Provide the (X, Y) coordinate of the cell's center where the given text is located.  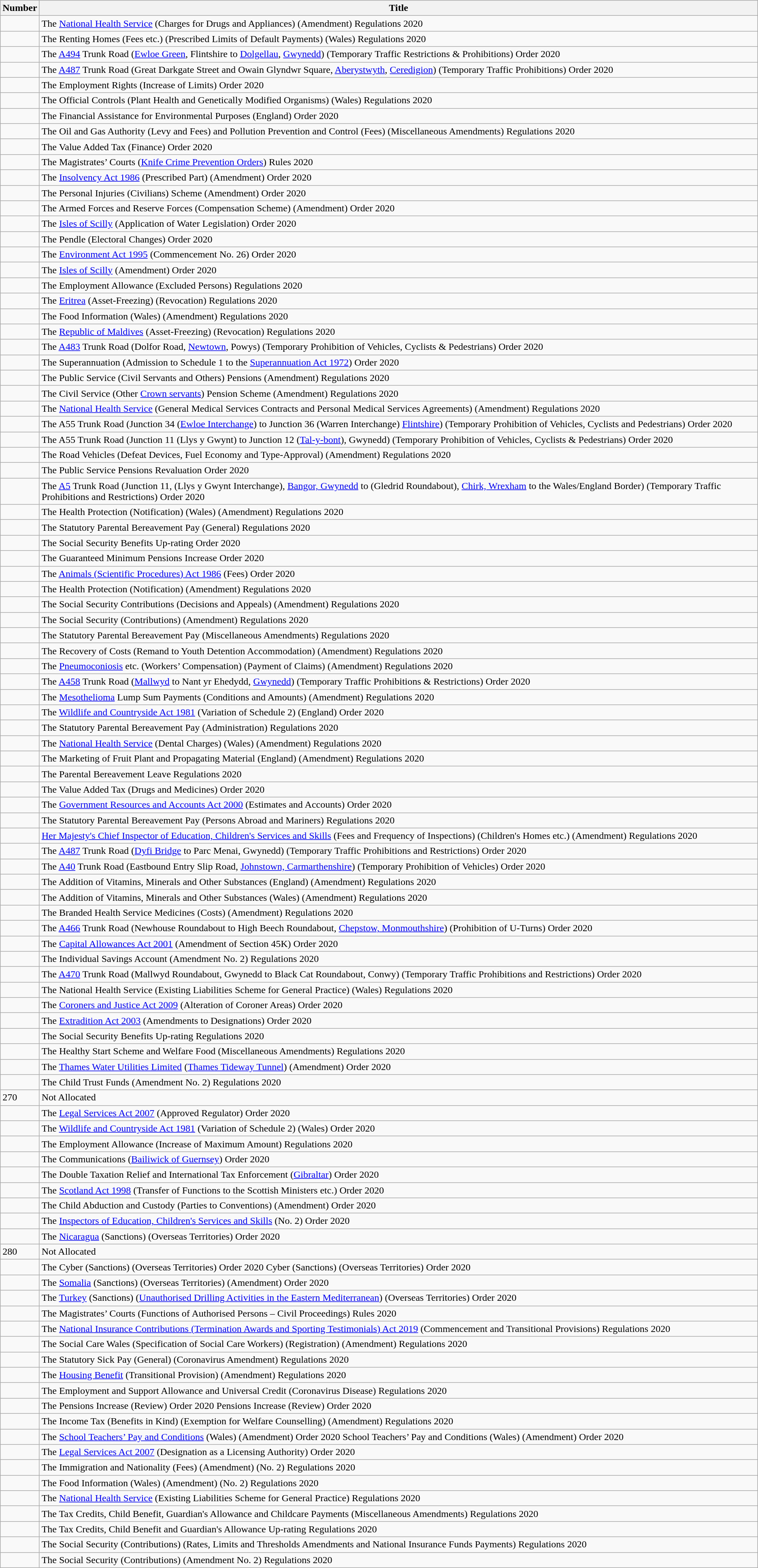
The A40 Trunk Road (Eastbound Entry Slip Road, Johnstown, Carmarthenshire) (Temporary Prohibition of Vehicles) Order 2020 (398, 866)
The Food Information (Wales) (Amendment) Regulations 2020 (398, 316)
The Recovery of Costs (Remand to Youth Detention Accommodation) (Amendment) Regulations 2020 (398, 651)
The Republic of Maldives (Asset-Freezing) (Revocation) Regulations 2020 (398, 332)
270 (20, 1098)
The Superannuation (Admission to Schedule 1 to the Superannuation Act 1972) Order 2020 (398, 362)
The Oil and Gas Authority (Levy and Fees) and Pollution Prevention and Control (Fees) (Miscellaneous Amendments) Regulations 2020 (398, 131)
The Financial Assistance for Environmental Purposes (England) Order 2020 (398, 116)
The Pensions Increase (Review) Order 2020 Pensions Increase (Review) Order 2020 (398, 1406)
The Personal Injuries (Civilians) Scheme (Amendment) Order 2020 (398, 193)
The Tax Credits, Child Benefit and Guardian's Allowance Up-rating Regulations 2020 (398, 1529)
The Legal Services Act 2007 (Approved Regulator) Order 2020 (398, 1113)
The Nicaragua (Sanctions) (Overseas Territories) Order 2020 (398, 1236)
The A483 Trunk Road (Dolfor Road, Newtown, Powys) (Temporary Prohibition of Vehicles, Cyclists & Pedestrians) Order 2020 (398, 347)
The National Health Service (Dental Charges) (Wales) (Amendment) Regulations 2020 (398, 743)
The Scotland Act 1998 (Transfer of Functions to the Scottish Ministers etc.) Order 2020 (398, 1190)
The Double Taxation Relief and International Tax Enforcement (Gibraltar) Order 2020 (398, 1174)
The Environment Act 1995 (Commencement No. 26) Order 2020 (398, 255)
The Statutory Parental Bereavement Pay (General) Regulations 2020 (398, 528)
The Isles of Scilly (Amendment) Order 2020 (398, 270)
The Turkey (Sanctions) (Unauthorised Drilling Activities in the Eastern Mediterranean) (Overseas Territories) Order 2020 (398, 1298)
The Statutory Parental Bereavement Pay (Miscellaneous Amendments) Regulations 2020 (398, 635)
The Tax Credits, Child Benefit, Guardian's Allowance and Childcare Payments (Miscellaneous Amendments) Regulations 2020 (398, 1514)
The Statutory Sick Pay (General) (Coronavirus Amendment) Regulations 2020 (398, 1360)
The Extradition Act 2003 (Amendments to Designations) Order 2020 (398, 1021)
The Magistrates’ Courts (Knife Crime Prevention Orders) Rules 2020 (398, 162)
Number (20, 8)
The Renting Homes (Fees etc.) (Prescribed Limits of Default Payments) (Wales) Regulations 2020 (398, 39)
The Road Vehicles (Defeat Devices, Fuel Economy and Type-Approval) (Amendment) Regulations 2020 (398, 455)
The Inspectors of Education, Children's Services and Skills (No. 2) Order 2020 (398, 1221)
The National Health Service (Existing Liabilities Scheme for General Practice) Regulations 2020 (398, 1498)
The A494 Trunk Road (Ewloe Green, Flintshire to Dolgellau, Gwynedd) (Temporary Traffic Restrictions & Prohibitions) Order 2020 (398, 54)
The Employment Allowance (Excluded Persons) Regulations 2020 (398, 285)
The Value Added Tax (Drugs and Medicines) Order 2020 (398, 789)
The Pendle (Electoral Changes) Order 2020 (398, 239)
The Social Security (Contributions) (Amendment) Regulations 2020 (398, 620)
The Statutory Parental Bereavement Pay (Administration) Regulations 2020 (398, 728)
The Cyber (Sanctions) (Overseas Territories) Order 2020 Cyber (Sanctions) (Overseas Territories) Order 2020 (398, 1267)
The Communications (Bailiwick of Guernsey) Order 2020 (398, 1159)
The A487 Trunk Road (Great Darkgate Street and Owain Glyndwr Square, Aberystwyth, Ceredigion) (Temporary Traffic Prohibitions) Order 2020 (398, 70)
The Public Service (Civil Servants and Others) Pensions (Amendment) Regulations 2020 (398, 378)
The Armed Forces and Reserve Forces (Compensation Scheme) (Amendment) Order 2020 (398, 208)
The Wildlife and Countryside Act 1981 (Variation of Schedule 2) (Wales) Order 2020 (398, 1128)
280 (20, 1252)
The Value Added Tax (Finance) Order 2020 (398, 147)
The Parental Bereavement Leave Regulations 2020 (398, 774)
The Addition of Vitamins, Minerals and Other Substances (England) (Amendment) Regulations 2020 (398, 882)
The Public Service Pensions Revaluation Order 2020 (398, 470)
The National Health Service (General Medical Services Contracts and Personal Medical Services Agreements) (Amendment) Regulations 2020 (398, 408)
The Social Security Benefits Up-rating Order 2020 (398, 543)
The Immigration and Nationality (Fees) (Amendment) (No. 2) Regulations 2020 (398, 1468)
The Animals (Scientific Procedures) Act 1986 (Fees) Order 2020 (398, 574)
The Social Care Wales (Specification of Social Care Workers) (Registration) (Amendment) Regulations 2020 (398, 1344)
The Marketing of Fruit Plant and Propagating Material (England) (Amendment) Regulations 2020 (398, 759)
The Official Controls (Plant Health and Genetically Modified Organisms) (Wales) Regulations 2020 (398, 100)
The A487 Trunk Road (Dyfi Bridge to Parc Menai, Gwynedd) (Temporary Traffic Prohibitions and Restrictions) Order 2020 (398, 851)
The Capital Allowances Act 2001 (Amendment of Section 45K) Order 2020 (398, 944)
The Employment and Support Allowance and Universal Credit (Coronavirus Disease) Regulations 2020 (398, 1390)
The Child Trust Funds (Amendment No. 2) Regulations 2020 (398, 1082)
The Healthy Start Scheme and Welfare Food (Miscellaneous Amendments) Regulations 2020 (398, 1051)
Title (398, 8)
The Pneumoconiosis etc. (Workers’ Compensation) (Payment of Claims) (Amendment) Regulations 2020 (398, 666)
The Government Resources and Accounts Act 2000 (Estimates and Accounts) Order 2020 (398, 805)
The Guaranteed Minimum Pensions Increase Order 2020 (398, 558)
The A470 Trunk Road (Mallwyd Roundabout, Gwynedd to Black Cat Roundabout, Conwy) (Temporary Traffic Prohibitions and Restrictions) Order 2020 (398, 974)
The Health Protection (Notification) (Amendment) Regulations 2020 (398, 589)
The Health Protection (Notification) (Wales) (Amendment) Regulations 2020 (398, 512)
The Social Security (Contributions) (Amendment No. 2) Regulations 2020 (398, 1560)
The Thames Water Utilities Limited (Thames Tideway Tunnel) (Amendment) Order 2020 (398, 1067)
The Legal Services Act 2007 (Designation as a Licensing Authority) Order 2020 (398, 1452)
The A466 Trunk Road (Newhouse Roundabout to High Beech Roundabout, Chepstow, Monmouthshire) (Prohibition of U-Turns) Order 2020 (398, 928)
The Isles of Scilly (Application of Water Legislation) Order 2020 (398, 224)
The Insolvency Act 1986 (Prescribed Part) (Amendment) Order 2020 (398, 177)
The National Health Service (Charges for Drugs and Appliances) (Amendment) Regulations 2020 (398, 23)
The Addition of Vitamins, Minerals and Other Substances (Wales) (Amendment) Regulations 2020 (398, 897)
The Housing Benefit (Transitional Provision) (Amendment) Regulations 2020 (398, 1375)
The Magistrates’ Courts (Functions of Authorised Persons – Civil Proceedings) Rules 2020 (398, 1313)
The Mesothelioma Lump Sum Payments (Conditions and Amounts) (Amendment) Regulations 2020 (398, 697)
The Civil Service (Other Crown servants) Pension Scheme (Amendment) Regulations 2020 (398, 393)
The Employment Allowance (Increase of Maximum Amount) Regulations 2020 (398, 1144)
The Social Security (Contributions) (Rates, Limits and Thresholds Amendments and National Insurance Funds Payments) Regulations 2020 (398, 1545)
The Individual Savings Account (Amendment No. 2) Regulations 2020 (398, 959)
The Social Security Contributions (Decisions and Appeals) (Amendment) Regulations 2020 (398, 604)
The Income Tax (Benefits in Kind) (Exemption for Welfare Counselling) (Amendment) Regulations 2020 (398, 1421)
The Somalia (Sanctions) (Overseas Territories) (Amendment) Order 2020 (398, 1283)
The A458 Trunk Road (Mallwyd to Nant yr Ehedydd, Gwynedd) (Temporary Traffic Prohibitions & Restrictions) Order 2020 (398, 681)
The Employment Rights (Increase of Limits) Order 2020 (398, 85)
The Wildlife and Countryside Act 1981 (Variation of Schedule 2) (England) Order 2020 (398, 713)
The Coroners and Justice Act 2009 (Alteration of Coroner Areas) Order 2020 (398, 1005)
The School Teachers’ Pay and Conditions (Wales) (Amendment) Order 2020 School Teachers’ Pay and Conditions (Wales) (Amendment) Order 2020 (398, 1437)
The Food Information (Wales) (Amendment) (No. 2) Regulations 2020 (398, 1483)
The Social Security Benefits Up-rating Regulations 2020 (398, 1036)
The Child Abduction and Custody (Parties to Conventions) (Amendment) Order 2020 (398, 1206)
The Branded Health Service Medicines (Costs) (Amendment) Regulations 2020 (398, 913)
The Eritrea (Asset-Freezing) (Revocation) Regulations 2020 (398, 301)
The National Health Service (Existing Liabilities Scheme for General Practice) (Wales) Regulations 2020 (398, 990)
The Statutory Parental Bereavement Pay (Persons Abroad and Mariners) Regulations 2020 (398, 820)
